Identify which cell holds the provided text, then report its [X, Y] central coordinate. 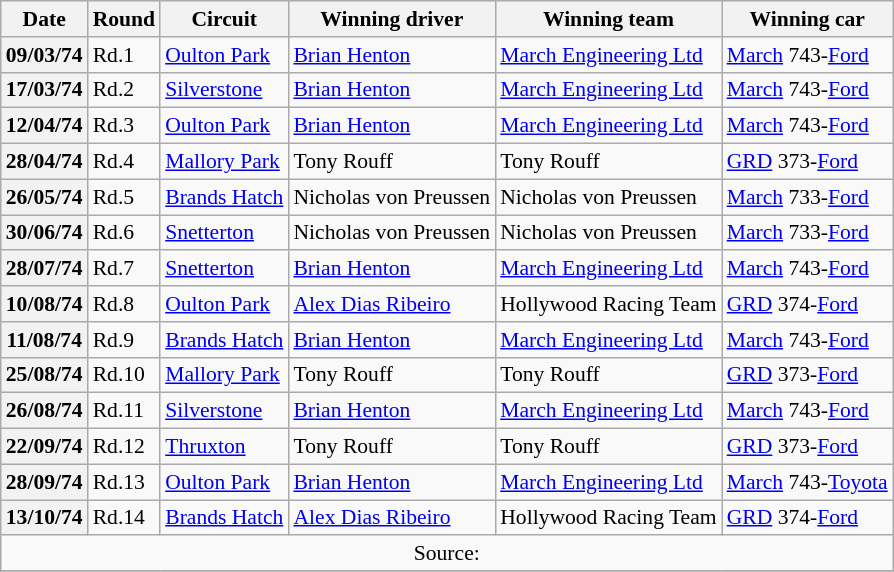
Rd.4 [124, 162]
Rd.2 [124, 90]
Rd.6 [124, 233]
Rd.3 [124, 126]
Winning driver [392, 19]
Rd.5 [124, 197]
09/03/74 [44, 55]
28/04/74 [44, 162]
Rd.12 [124, 447]
Rd.11 [124, 411]
25/08/74 [44, 375]
Winning team [608, 19]
13/10/74 [44, 518]
26/05/74 [44, 197]
30/06/74 [44, 233]
Rd.8 [124, 304]
28/07/74 [44, 269]
March 743-Toyota [808, 482]
Winning car [808, 19]
12/04/74 [44, 126]
Rd.9 [124, 340]
Rd.1 [124, 55]
10/08/74 [44, 304]
11/08/74 [44, 340]
Thruxton [224, 447]
Date [44, 19]
17/03/74 [44, 90]
22/09/74 [44, 447]
28/09/74 [44, 482]
Rd.10 [124, 375]
Circuit [224, 19]
26/08/74 [44, 411]
Round [124, 19]
Rd.14 [124, 518]
Rd.13 [124, 482]
Rd.7 [124, 269]
Source: [447, 554]
